For the text-containing cell, return its midpoint in [x, y] coordinate format. 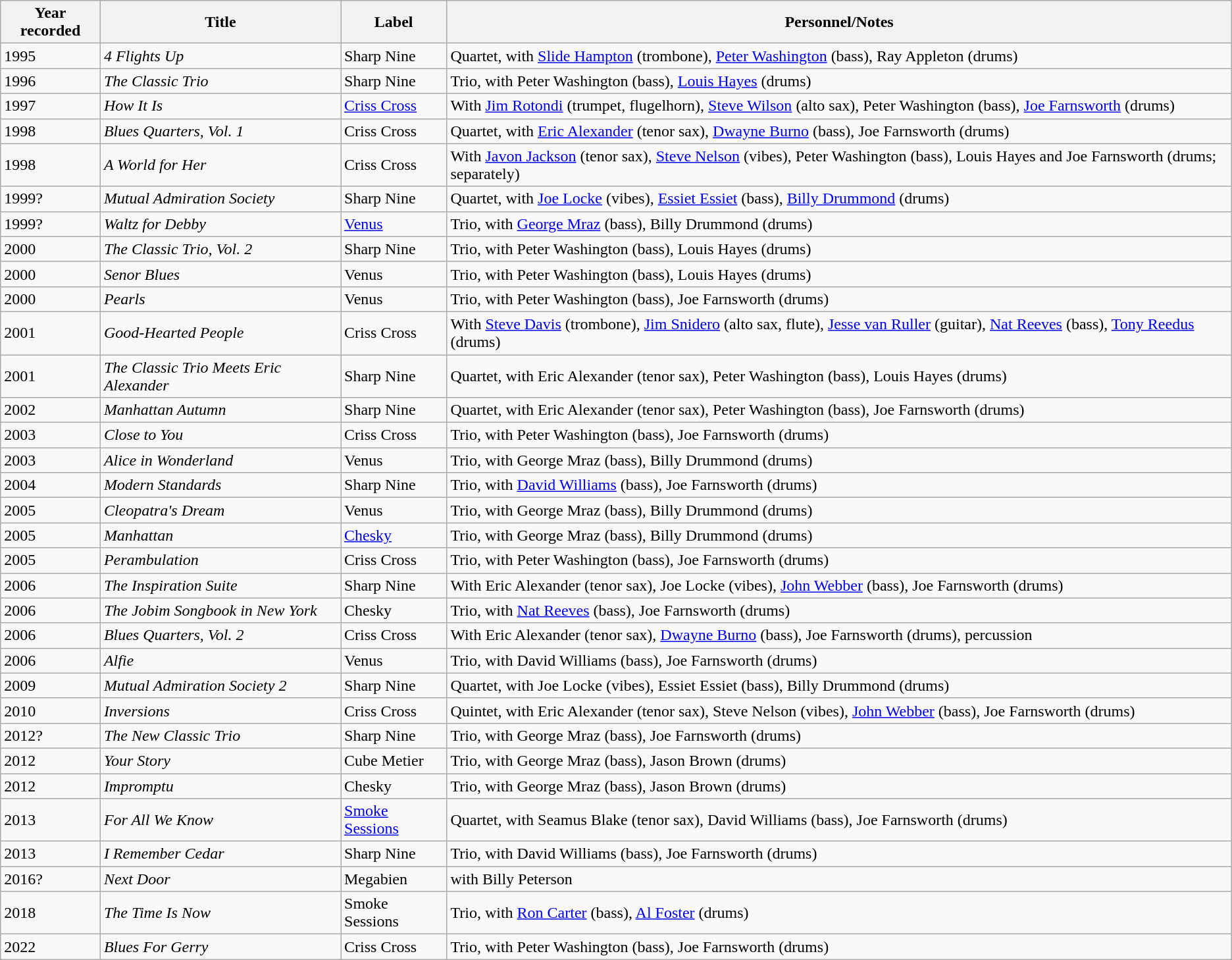
With Javon Jackson (tenor sax), Steve Nelson (vibes), Peter Washington (bass), Louis Hayes and Joe Farnsworth (drums; separately) [839, 165]
Blues For Gerry [220, 947]
Alfie [220, 660]
The Time Is Now [220, 913]
Title [220, 22]
Cleopatra's Dream [220, 510]
Quartet, with Slide Hampton (trombone), Peter Washington (bass), Ray Appleton (drums) [839, 56]
A World for Her [220, 165]
The Inspiration Suite [220, 585]
Cube Metier [394, 760]
How It Is [220, 106]
2010 [51, 710]
Megabien [394, 879]
2012? [51, 735]
Year recorded [51, 22]
Alice in Wonderland [220, 460]
The Classic Trio [220, 81]
2016? [51, 879]
With Steve Davis (trombone), Jim Snidero (alto sax, flute), Jesse van Ruller (guitar), Nat Reeves (bass), Tony Reedus (drums) [839, 333]
2004 [51, 485]
Label [394, 22]
1997 [51, 106]
2018 [51, 913]
Impromptu [220, 786]
Trio, with George Mraz (bass), Joe Farnsworth (drums) [839, 735]
Quartet, with Eric Alexander (tenor sax), Dwayne Burno (bass), Joe Farnsworth (drums) [839, 131]
Inversions [220, 710]
Good-Hearted People [220, 333]
Pearls [220, 299]
Mutual Admiration Society 2 [220, 685]
Waltz for Debby [220, 224]
The Classic Trio Meets Eric Alexander [220, 375]
Quartet, with Eric Alexander (tenor sax), Peter Washington (bass), Louis Hayes (drums) [839, 375]
1996 [51, 81]
Quartet, with Seamus Blake (tenor sax), David Williams (bass), Joe Farnsworth (drums) [839, 820]
Quartet, with Eric Alexander (tenor sax), Peter Washington (bass), Joe Farnsworth (drums) [839, 410]
Senor Blues [220, 274]
Blues Quarters, Vol. 2 [220, 635]
With Eric Alexander (tenor sax), Joe Locke (vibes), John Webber (bass), Joe Farnsworth (drums) [839, 585]
Manhattan Autumn [220, 410]
With Jim Rotondi (trumpet, flugelhorn), Steve Wilson (alto sax), Peter Washington (bass), Joe Farnsworth (drums) [839, 106]
With Eric Alexander (tenor sax), Dwayne Burno (bass), Joe Farnsworth (drums), percussion [839, 635]
Blues Quarters, Vol. 1 [220, 131]
2022 [51, 947]
2009 [51, 685]
Trio, with Nat Reeves (bass), Joe Farnsworth (drums) [839, 610]
Close to You [220, 435]
Your Story [220, 760]
with Billy Peterson [839, 879]
1995 [51, 56]
Manhattan [220, 535]
2002 [51, 410]
The New Classic Trio [220, 735]
4 Flights Up [220, 56]
Mutual Admiration Society [220, 199]
I Remember Cedar [220, 854]
The Jobim Songbook in New York [220, 610]
Modern Standards [220, 485]
Trio, with Ron Carter (bass), Al Foster (drums) [839, 913]
Quintet, with Eric Alexander (tenor sax), Steve Nelson (vibes), John Webber (bass), Joe Farnsworth (drums) [839, 710]
For All We Know [220, 820]
Next Door [220, 879]
The Classic Trio, Vol. 2 [220, 249]
Perambulation [220, 560]
Personnel/Notes [839, 22]
